Detect which cell encompasses the target text, then output its [x, y] center coordinate. 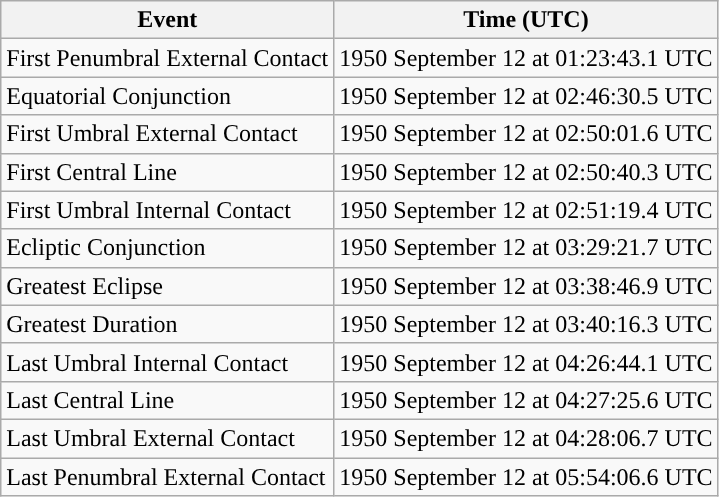
Event [168, 20]
First Penumbral External Contact [168, 58]
Greatest Eclipse [168, 286]
1950 September 12 at 02:51:19.4 UTC [526, 210]
Last Central Line [168, 400]
Last Penumbral External Contact [168, 477]
First Umbral Internal Contact [168, 210]
Last Umbral External Contact [168, 438]
1950 September 12 at 01:23:43.1 UTC [526, 58]
Equatorial Conjunction [168, 96]
1950 September 12 at 03:40:16.3 UTC [526, 324]
1950 September 12 at 03:38:46.9 UTC [526, 286]
1950 September 12 at 02:50:01.6 UTC [526, 134]
1950 September 12 at 02:46:30.5 UTC [526, 96]
Time (UTC) [526, 20]
First Umbral External Contact [168, 134]
1950 September 12 at 04:26:44.1 UTC [526, 362]
1950 September 12 at 02:50:40.3 UTC [526, 172]
Greatest Duration [168, 324]
Last Umbral Internal Contact [168, 362]
Ecliptic Conjunction [168, 248]
1950 September 12 at 03:29:21.7 UTC [526, 248]
1950 September 12 at 04:27:25.6 UTC [526, 400]
1950 September 12 at 04:28:06.7 UTC [526, 438]
First Central Line [168, 172]
1950 September 12 at 05:54:06.6 UTC [526, 477]
